Search for the cell housing the specified text and yield its (x, y) center coordinate. 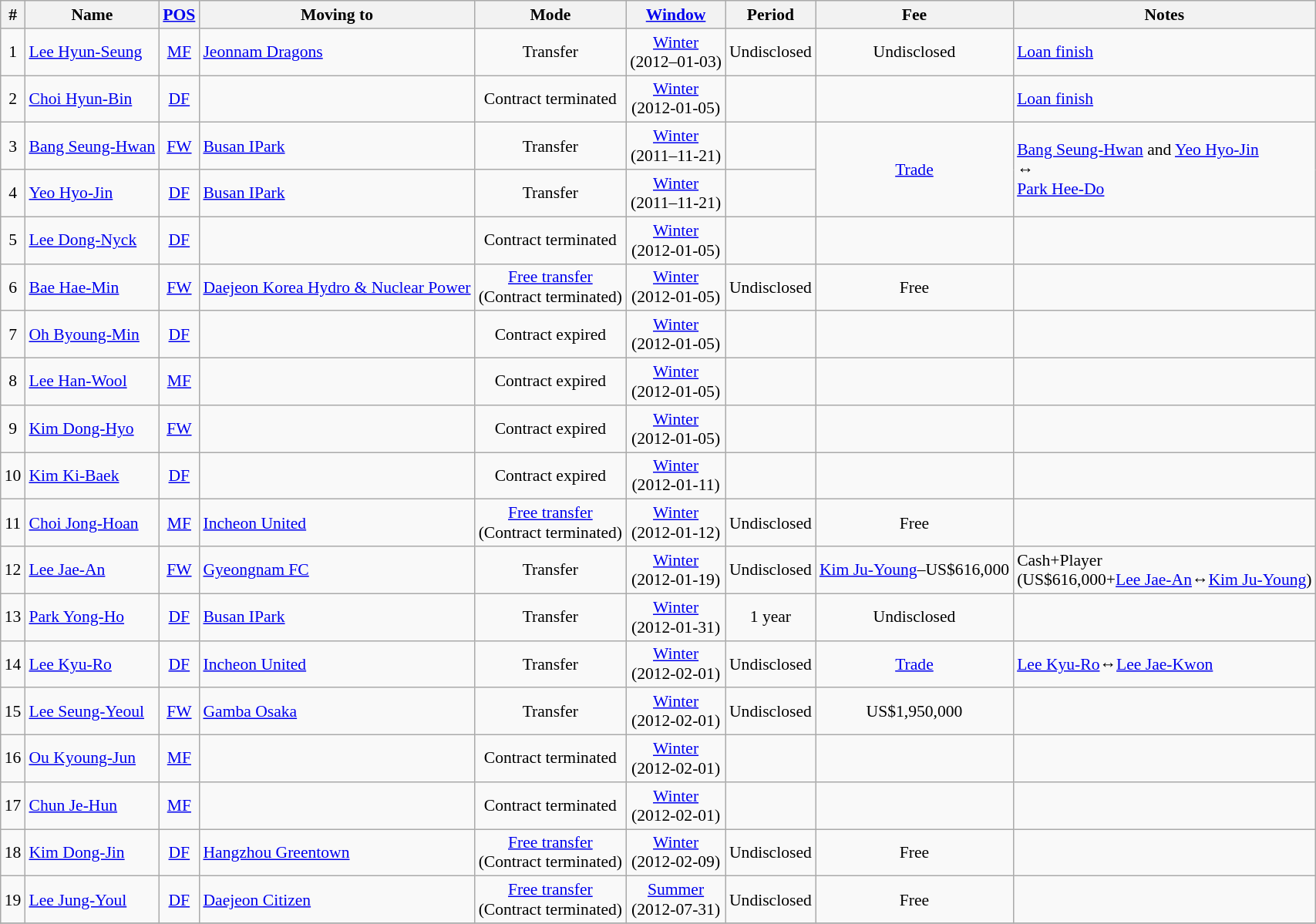
Park Yong-Ho (92, 617)
Lee Jae-An (92, 570)
Kim Ju-Young–US$616,000 (914, 570)
Notes (1164, 15)
Lee Kyu-Ro↔Lee Jae-Kwon (1164, 664)
10 (13, 476)
7 (13, 334)
Daejeon Korea Hydro & Nuclear Power (336, 287)
17 (13, 806)
Fee (914, 15)
Lee Hyun-Seung (92, 52)
9 (13, 428)
# (13, 15)
13 (13, 617)
Lee Dong-Nyck (92, 240)
1 (13, 52)
11 (13, 522)
Daejeon Citizen (336, 900)
Choi Jong-Hoan (92, 522)
5 (13, 240)
Choi Hyun-Bin (92, 99)
Kim Dong-Hyo (92, 428)
Kim Ki-Baek (92, 476)
Winter(2012-01-12) (675, 522)
16 (13, 758)
Winter(2012-02-09) (675, 852)
Ou Kyoung-Jun (92, 758)
3 (13, 146)
Cash+Player(US$616,000+Lee Jae-An↔Kim Ju-Young) (1164, 570)
2 (13, 99)
Winter(2012–01-03) (675, 52)
Period (771, 15)
Oh Byoung-Min (92, 334)
US$1,950,000 (914, 712)
Gyeongnam FC (336, 570)
POS (179, 15)
18 (13, 852)
Kim Dong-Jin (92, 852)
Moving to (336, 15)
Mode (550, 15)
8 (13, 382)
Bang Seung-Hwan and Yeo Hyo-Jin↔Park Hee-Do (1164, 170)
Winter(2012-01-31) (675, 617)
Winter(2012-01-19) (675, 570)
19 (13, 900)
Lee Seung-Yeoul (92, 712)
4 (13, 193)
Winter(2012-01-11) (675, 476)
Lee Jung-Youl (92, 900)
Bang Seung-Hwan (92, 146)
Name (92, 15)
Yeo Hyo-Jin (92, 193)
Hangzhou Greentown (336, 852)
Gamba Osaka (336, 712)
Bae Hae-Min (92, 287)
Summer(2012-07-31) (675, 900)
Jeonnam Dragons (336, 52)
14 (13, 664)
6 (13, 287)
15 (13, 712)
Lee Kyu-Ro (92, 664)
Chun Je-Hun (92, 806)
Window (675, 15)
Lee Han-Wool (92, 382)
12 (13, 570)
1 year (771, 617)
